From the cell containing the given text, extract its center point as (X, Y) coordinate. 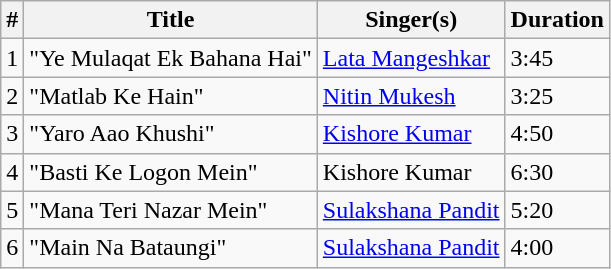
3:25 (557, 96)
"Main Na Bataungi" (171, 248)
1 (12, 58)
3:45 (557, 58)
2 (12, 96)
"Matlab Ke Hain" (171, 96)
3 (12, 134)
Lata Mangeshkar (411, 58)
"Mana Teri Nazar Mein" (171, 210)
"Ye Mulaqat Ek Bahana Hai" (171, 58)
6 (12, 248)
6:30 (557, 172)
4 (12, 172)
4:00 (557, 248)
Nitin Mukesh (411, 96)
5 (12, 210)
Singer(s) (411, 20)
Duration (557, 20)
4:50 (557, 134)
Title (171, 20)
# (12, 20)
"Basti Ke Logon Mein" (171, 172)
"Yaro Aao Khushi" (171, 134)
5:20 (557, 210)
